Return (x, y) of the center of cell containing provided text 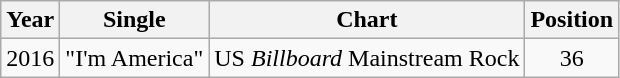
"I'm America" (134, 58)
Chart (367, 20)
36 (572, 58)
2016 (30, 58)
US Billboard Mainstream Rock (367, 58)
Position (572, 20)
Year (30, 20)
Single (134, 20)
